Search for the cell housing the specified text and yield its [x, y] center coordinate. 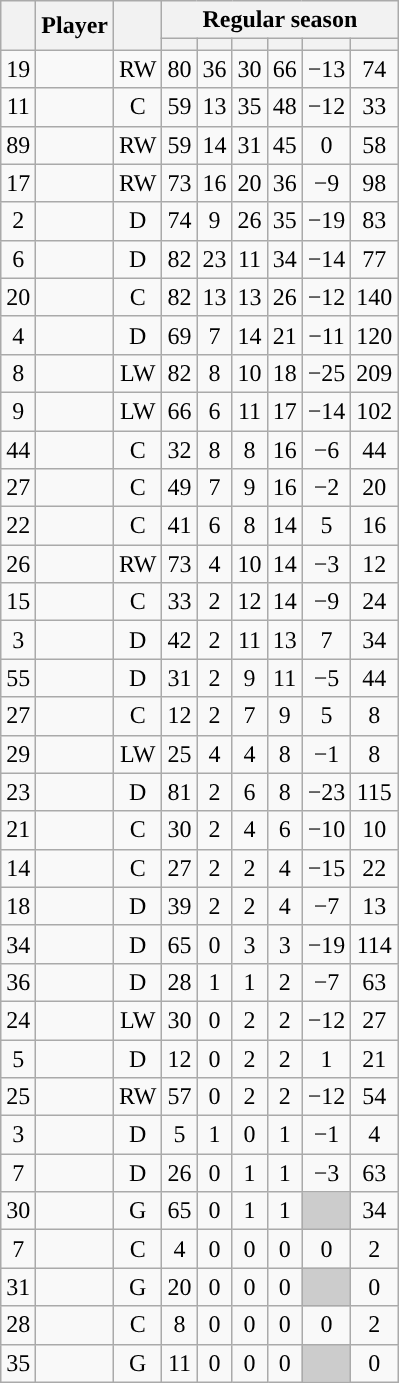
15 [18, 602]
48 [284, 107]
−5 [326, 678]
−2 [326, 488]
115 [374, 792]
120 [374, 335]
54 [374, 1097]
−15 [326, 868]
55 [18, 678]
69 [180, 335]
−11 [326, 335]
81 [180, 792]
32 [180, 449]
80 [180, 69]
140 [374, 297]
83 [374, 221]
−6 [326, 449]
102 [374, 411]
98 [374, 183]
114 [374, 944]
49 [180, 488]
42 [180, 640]
39 [180, 906]
−10 [326, 830]
−13 [326, 69]
77 [374, 259]
Player [75, 26]
57 [180, 1097]
89 [18, 145]
29 [18, 754]
58 [374, 145]
41 [180, 526]
209 [374, 373]
−25 [326, 373]
−23 [326, 792]
Regular season [280, 20]
45 [284, 145]
19 [18, 69]
